For the text-containing cell, return its midpoint in (X, Y) coordinate format. 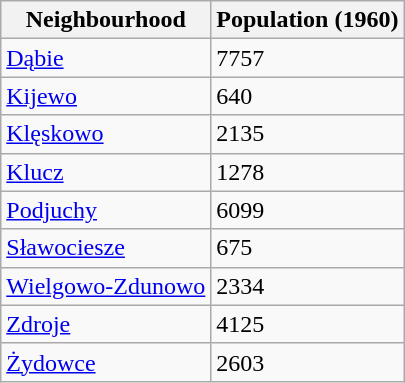
Podjuchy (106, 210)
675 (308, 248)
Zdroje (106, 324)
2334 (308, 286)
Neighbourhood (106, 20)
1278 (308, 172)
Dąbie (106, 58)
Sławociesze (106, 248)
2603 (308, 362)
Population (1960) (308, 20)
4125 (308, 324)
Klucz (106, 172)
Klęskowo (106, 134)
Wielgowo-Zdunowo (106, 286)
640 (308, 96)
Żydowce (106, 362)
7757 (308, 58)
6099 (308, 210)
Kijewo (106, 96)
2135 (308, 134)
